Search for the cell housing the specified text and yield its [x, y] center coordinate. 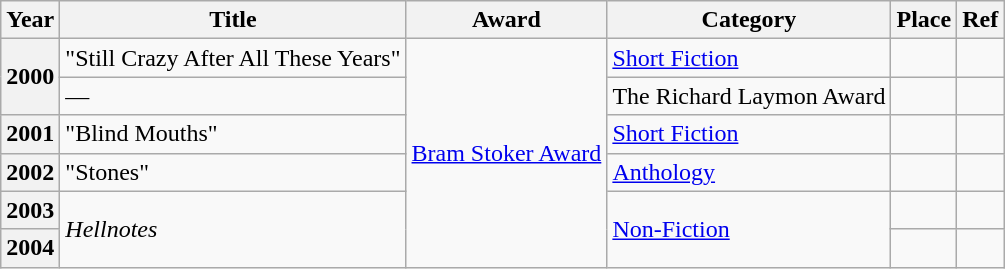
2001 [30, 134]
Anthology [749, 172]
Title [233, 20]
"Blind Mouths" [233, 134]
Hellnotes [233, 229]
Award [506, 20]
2004 [30, 248]
2003 [30, 210]
Year [30, 20]
Bram Stoker Award [506, 153]
Place [924, 20]
2000 [30, 77]
2002 [30, 172]
"Still Crazy After All These Years" [233, 58]
Ref [980, 20]
Category [749, 20]
— [233, 96]
"Stones" [233, 172]
Non-Fiction [749, 229]
The Richard Laymon Award [749, 96]
